Locate the cell with the specified text and output its [x, y] center coordinate. 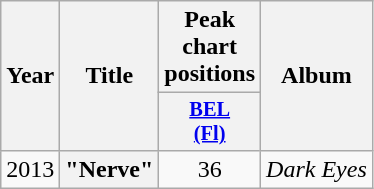
Peak chart positions [210, 47]
2013 [30, 169]
36 [210, 169]
Year [30, 76]
Album [317, 76]
Dark Eyes [317, 169]
BEL(Fl) [210, 122]
Title [110, 76]
"Nerve" [110, 169]
